Search for the cell housing the specified text and yield its (X, Y) center coordinate. 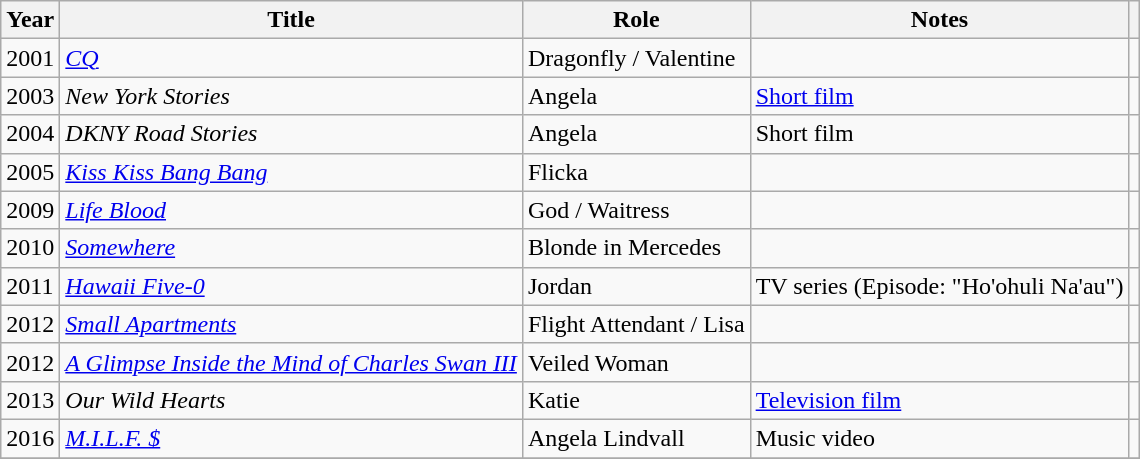
CQ (292, 58)
Life Blood (292, 210)
Television film (940, 400)
Dragonfly / Valentine (636, 58)
A Glimpse Inside the Mind of Charles Swan III (292, 362)
2003 (30, 96)
Blonde in Mercedes (636, 248)
Flicka (636, 172)
Flight Attendant / Lisa (636, 324)
Notes (940, 20)
Small Apartments (292, 324)
2010 (30, 248)
New York Stories (292, 96)
Our Wild Hearts (292, 400)
Katie (636, 400)
Jordan (636, 286)
Veiled Woman (636, 362)
2001 (30, 58)
Title (292, 20)
Angela Lindvall (636, 438)
M.I.L.F. $ (292, 438)
2016 (30, 438)
Somewhere (292, 248)
2005 (30, 172)
Music video (940, 438)
God / Waitress (636, 210)
2011 (30, 286)
2013 (30, 400)
TV series (Episode: "Ho'ohuli Na'au") (940, 286)
DKNY Road Stories (292, 134)
Hawaii Five-0 (292, 286)
Year (30, 20)
2004 (30, 134)
Kiss Kiss Bang Bang (292, 172)
2009 (30, 210)
Role (636, 20)
